Scan for the cell matching the given text and deliver its (x, y) coordinate at center. 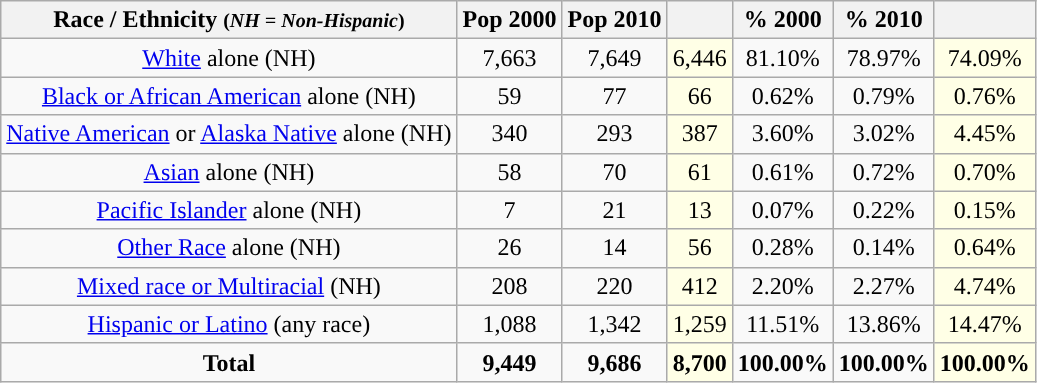
Black or African American alone (NH) (229, 96)
0.22% (884, 210)
0.79% (884, 96)
7,649 (614, 58)
0.62% (782, 96)
4.45% (984, 134)
7 (510, 210)
412 (700, 286)
58 (510, 172)
0.76% (984, 96)
Asian alone (NH) (229, 172)
Mixed race or Multiracial (NH) (229, 286)
0.07% (782, 210)
70 (614, 172)
9,686 (614, 362)
340 (510, 134)
Total (229, 362)
387 (700, 134)
8,700 (700, 362)
0.72% (884, 172)
9,449 (510, 362)
4.74% (984, 286)
56 (700, 248)
3.02% (884, 134)
59 (510, 96)
% 2010 (884, 20)
1,342 (614, 324)
21 (614, 210)
Pacific Islander alone (NH) (229, 210)
81.10% (782, 58)
0.14% (884, 248)
13 (700, 210)
66 (700, 96)
77 (614, 96)
0.64% (984, 248)
0.28% (782, 248)
Race / Ethnicity (NH = Non-Hispanic) (229, 20)
3.60% (782, 134)
14 (614, 248)
2.27% (884, 286)
Hispanic or Latino (any race) (229, 324)
7,663 (510, 58)
220 (614, 286)
% 2000 (782, 20)
1,088 (510, 324)
2.20% (782, 286)
Pop 2000 (510, 20)
Native American or Alaska Native alone (NH) (229, 134)
293 (614, 134)
White alone (NH) (229, 58)
208 (510, 286)
13.86% (884, 324)
61 (700, 172)
0.15% (984, 210)
11.51% (782, 324)
0.70% (984, 172)
Other Race alone (NH) (229, 248)
0.61% (782, 172)
74.09% (984, 58)
1,259 (700, 324)
14.47% (984, 324)
78.97% (884, 58)
26 (510, 248)
6,446 (700, 58)
Pop 2010 (614, 20)
